Determine the (x, y) coordinate at the center of the cell enclosing the given text.  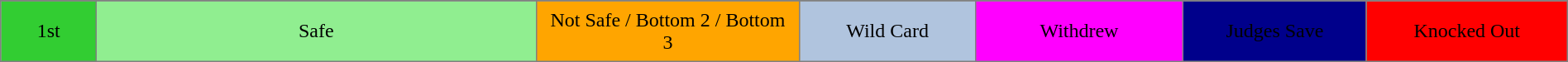
1st (49, 31)
Safe (316, 31)
Withdrew (1078, 31)
Judges Save (1275, 31)
Wild Card (888, 31)
Knocked Out (1467, 31)
Not Safe / Bottom 2 / Bottom 3 (668, 31)
